Output the (X, Y) coordinate of the center of the cell containing the given text.  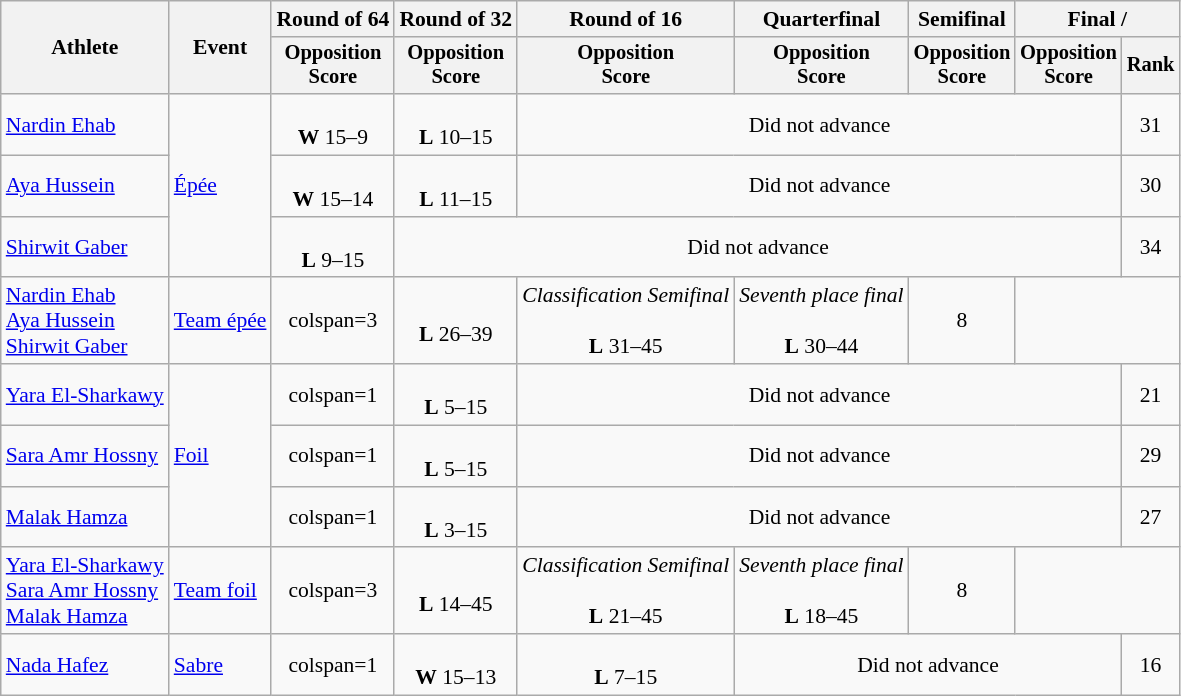
W 15–9 (332, 124)
Sara Amr Hossny (85, 456)
L 10–15 (456, 124)
Classification Semifinal L 31–45 (626, 322)
30 (1151, 186)
Malak Hamza (85, 518)
Yara El-Sharkawy (85, 394)
Round of 16 (626, 19)
L 7–15 (626, 664)
21 (1151, 394)
Aya Hussein (85, 186)
Foil (220, 456)
27 (1151, 518)
Shirwit Gaber (85, 248)
L 14–45 (456, 592)
31 (1151, 124)
Athlete (85, 48)
Final / (1097, 19)
Team épée (220, 322)
Classification Semifinal L 21–45 (626, 592)
Sabre (220, 664)
Yara El-SharkawySara Amr HossnyMalak Hamza (85, 592)
L 9–15 (332, 248)
34 (1151, 248)
Round of 64 (332, 19)
L 11–15 (456, 186)
Event (220, 48)
Rank (1151, 66)
Épée (220, 186)
Semifinal (962, 19)
29 (1151, 456)
16 (1151, 664)
Quarterfinal (821, 19)
L 26–39 (456, 322)
Seventh place final L 30–44 (821, 322)
Round of 32 (456, 19)
Team foil (220, 592)
Nardin Ehab (85, 124)
W 15–13 (456, 664)
Seventh place final L 18–45 (821, 592)
W 15–14 (332, 186)
Nada Hafez (85, 664)
L 3–15 (456, 518)
Nardin EhabAya HusseinShirwit Gaber (85, 322)
